Determine the (x, y) coordinate at the center of the cell enclosing the given text.  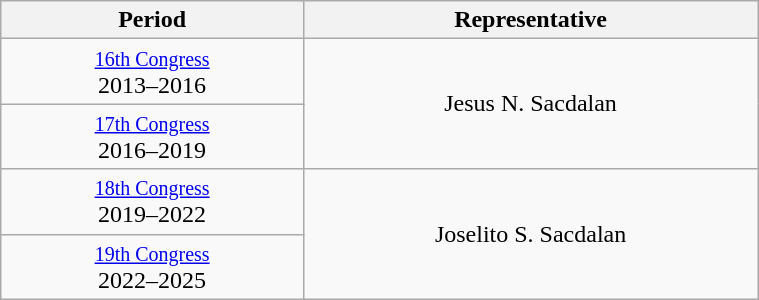
16th Congress2013–2016 (152, 72)
Jesus N. Sacdalan (530, 104)
Joselito S. Sacdalan (530, 234)
17th Congress2016–2019 (152, 136)
Period (152, 20)
19th Congress2022–2025 (152, 266)
Representative (530, 20)
18th Congress2019–2022 (152, 202)
